Locate the cell with the specified text and output its (x, y) center coordinate. 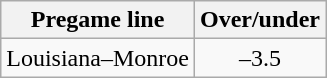
–3.5 (260, 58)
Over/under (260, 20)
Pregame line (98, 20)
Louisiana–Monroe (98, 58)
